Scan for the cell matching the given text and deliver its [x, y] coordinate at center. 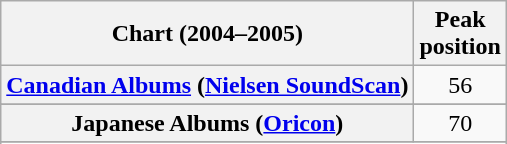
Canadian Albums (Nielsen SoundScan) [208, 85]
Japanese Albums (Oricon) [208, 123]
70 [460, 123]
Chart (2004–2005) [208, 34]
Peakposition [460, 34]
56 [460, 85]
